Determine the (X, Y) coordinate at the center of the cell enclosing the given text.  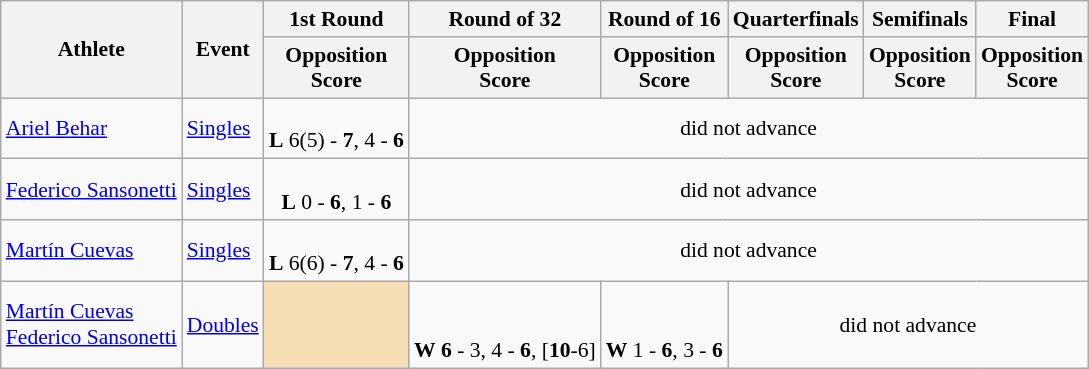
Federico Sansonetti (92, 190)
Quarterfinals (796, 19)
W 1 - 6, 3 - 6 (664, 324)
L 6(6) - 7, 4 - 6 (336, 250)
Round of 32 (505, 19)
L 6(5) - 7, 4 - 6 (336, 128)
Semifinals (920, 19)
Athlete (92, 50)
Ariel Behar (92, 128)
Event (223, 50)
Martín CuevasFederico Sansonetti (92, 324)
1st Round (336, 19)
Round of 16 (664, 19)
Doubles (223, 324)
W 6 - 3, 4 - 6, [10-6] (505, 324)
Final (1032, 19)
Martín Cuevas (92, 250)
L 0 - 6, 1 - 6 (336, 190)
